Provide the (X, Y) coordinate of the cell's center where the given text is located.  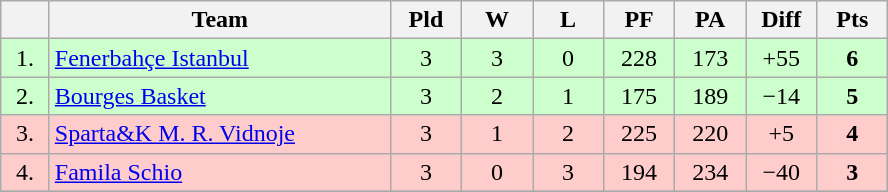
4. (26, 172)
Sparta&K M. R. Vidnoje (220, 134)
−40 (782, 172)
Pts (852, 20)
3. (26, 134)
225 (640, 134)
Team (220, 20)
4 (852, 134)
189 (710, 96)
5 (852, 96)
234 (710, 172)
220 (710, 134)
194 (640, 172)
PF (640, 20)
Diff (782, 20)
L (568, 20)
173 (710, 58)
W (496, 20)
Pld (426, 20)
6 (852, 58)
228 (640, 58)
+55 (782, 58)
+5 (782, 134)
−14 (782, 96)
PA (710, 20)
Fenerbahçe Istanbul (220, 58)
2. (26, 96)
Bourges Basket (220, 96)
Famila Schio (220, 172)
175 (640, 96)
1. (26, 58)
